Provide the [x, y] coordinate of the cell's center where the given text is located.  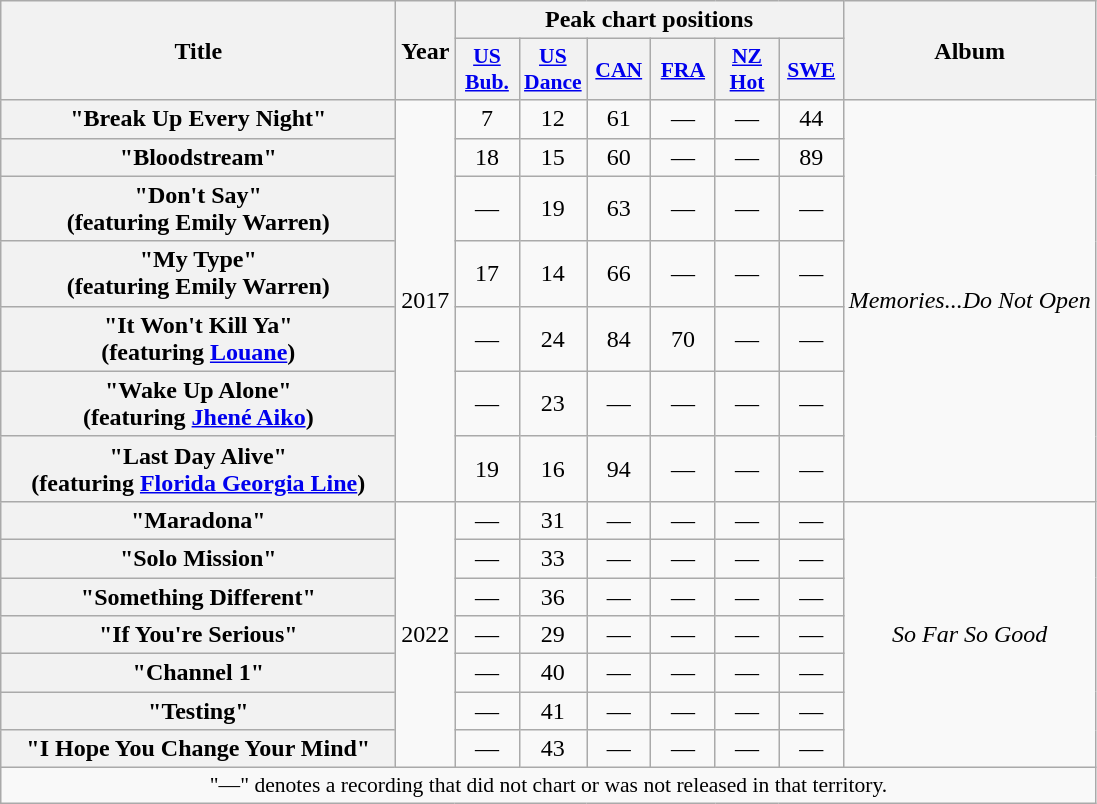
70 [683, 338]
40 [553, 673]
"Don't Say"(featuring Emily Warren) [198, 208]
66 [619, 274]
SWE [811, 70]
"Break Up Every Night" [198, 119]
2017 [426, 300]
"Last Day Alive"(featuring Florida Georgia Line) [198, 468]
USBub. [487, 70]
16 [553, 468]
15 [553, 157]
12 [553, 119]
18 [487, 157]
"Bloodstream" [198, 157]
Title [198, 50]
Year [426, 50]
"Something Different" [198, 597]
"My Type"(featuring Emily Warren) [198, 274]
29 [553, 635]
23 [553, 404]
31 [553, 520]
"—" denotes a recording that did not chart or was not released in that territory. [548, 786]
61 [619, 119]
"Testing" [198, 711]
41 [553, 711]
14 [553, 274]
36 [553, 597]
FRA [683, 70]
Peak chart positions [649, 20]
7 [487, 119]
17 [487, 274]
CAN [619, 70]
44 [811, 119]
63 [619, 208]
So Far So Good [970, 634]
33 [553, 558]
Album [970, 50]
"Solo Mission" [198, 558]
NZHot [747, 70]
"It Won't Kill Ya"(featuring Louane) [198, 338]
Memories...Do Not Open [970, 300]
"Wake Up Alone"(featuring Jhené Aiko) [198, 404]
2022 [426, 634]
"If You're Serious" [198, 635]
USDance [553, 70]
43 [553, 749]
94 [619, 468]
89 [811, 157]
"Channel 1" [198, 673]
24 [553, 338]
84 [619, 338]
60 [619, 157]
"I Hope You Change Your Mind" [198, 749]
"Maradona" [198, 520]
